Extract the [x, y] coordinate from the center of the cell holding the provided text.  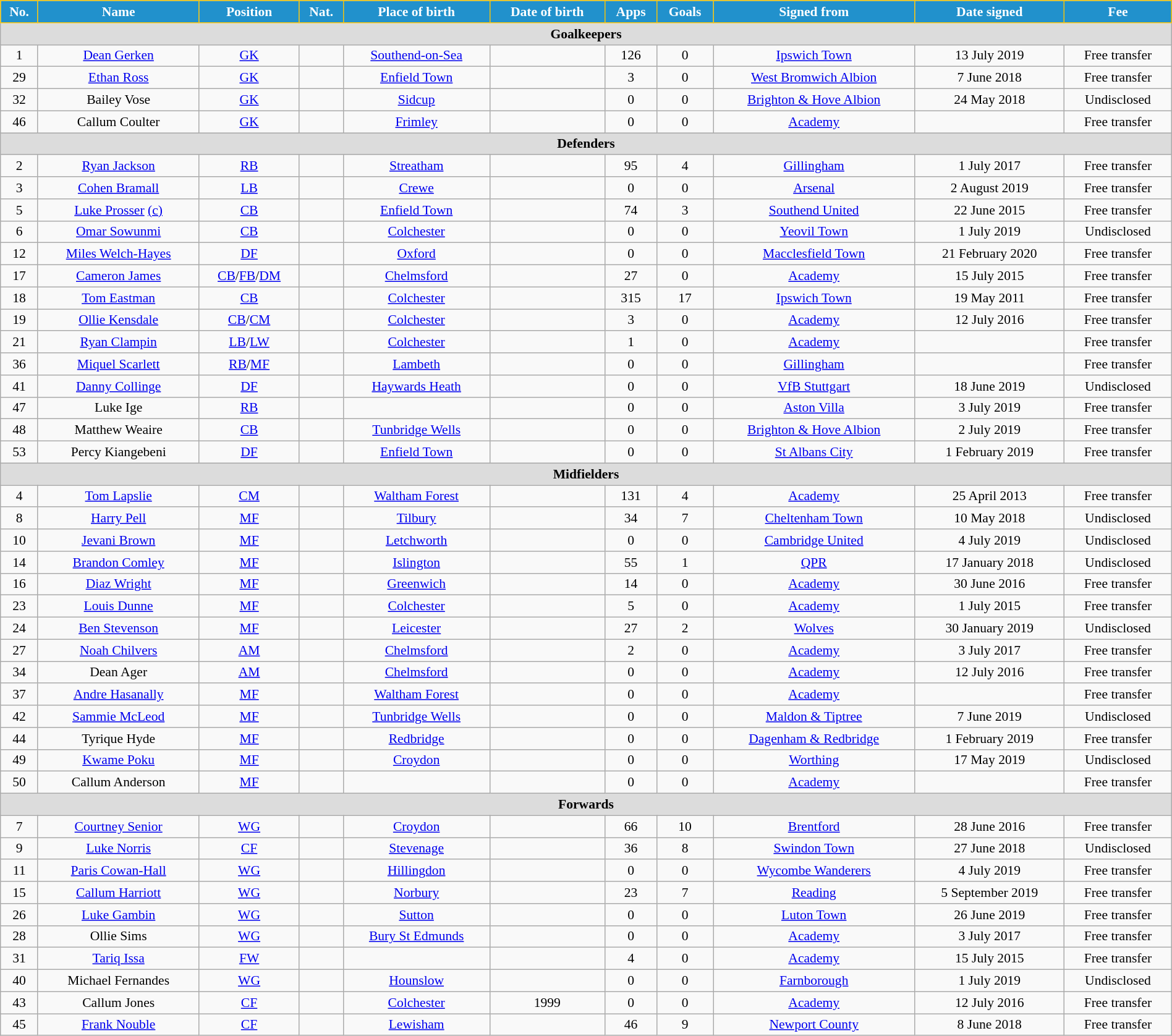
Lewisham [417, 1025]
Courtney Senior [119, 826]
Kwame Poku [119, 760]
131 [631, 496]
Dean Ager [119, 673]
17 May 2019 [990, 760]
95 [631, 166]
13 July 2019 [990, 56]
Islington [417, 563]
41 [20, 386]
Name [119, 12]
10 May 2018 [990, 519]
66 [631, 826]
Streatham [417, 166]
Frimley [417, 122]
Fee [1118, 12]
Date signed [990, 12]
Goals [685, 12]
Brandon Comley [119, 563]
Jevani Brown [119, 540]
Diaz Wright [119, 584]
Ben Stevenson [119, 629]
5 September 2019 [990, 893]
Signed from [814, 12]
28 [20, 936]
Oxford [417, 254]
Dean Gerken [119, 56]
Paris Cowan-Hall [119, 871]
44 [20, 739]
1 July 2017 [990, 166]
Place of birth [417, 12]
Ollie Kensdale [119, 320]
16 [20, 584]
29 [20, 78]
Lambeth [417, 364]
19 [20, 320]
Noah Chilvers [119, 650]
LB [249, 188]
50 [20, 783]
Reading [814, 893]
126 [631, 56]
45 [20, 1025]
30 January 2019 [990, 629]
21 [20, 342]
Newport County [814, 1025]
28 June 2016 [990, 826]
31 [20, 959]
19 May 2011 [990, 298]
Tariq Issa [119, 959]
Southend-on-Sea [417, 56]
21 February 2020 [990, 254]
Swindon Town [814, 849]
Percy Kiangebeni [119, 452]
Farnborough [814, 981]
Forwards [586, 805]
15 [20, 893]
Macclesfield Town [814, 254]
12 [20, 254]
17 January 2018 [990, 563]
Date of birth [547, 12]
24 May 2018 [990, 100]
Danny Collinge [119, 386]
CM [249, 496]
Luke Gambin [119, 915]
7 June 2019 [990, 716]
Callum Coulter [119, 122]
3 July 2019 [990, 408]
Sammie McLeod [119, 716]
Cohen Bramall [119, 188]
Callum Anderson [119, 783]
Defenders [586, 144]
Goalkeepers [586, 34]
49 [20, 760]
RB/MF [249, 364]
Aston Villa [814, 408]
55 [631, 563]
Callum Harriott [119, 893]
74 [631, 210]
47 [20, 408]
Wycombe Wanderers [814, 871]
8 June 2018 [990, 1025]
27 June 2018 [990, 849]
Ollie Sims [119, 936]
Crewe [417, 188]
26 [20, 915]
26 June 2019 [990, 915]
Southend United [814, 210]
1999 [547, 1003]
Harry Pell [119, 519]
Stevenage [417, 849]
43 [20, 1003]
Omar Sowunmi [119, 232]
30 June 2016 [990, 584]
Tyrique Hyde [119, 739]
Cheltenham Town [814, 519]
2 July 2019 [990, 430]
Haywards Heath [417, 386]
315 [631, 298]
37 [20, 695]
Hounslow [417, 981]
24 [20, 629]
Worthing [814, 760]
VfB Stuttgart [814, 386]
Luke Ige [119, 408]
Luke Norris [119, 849]
Redbridge [417, 739]
25 April 2013 [990, 496]
40 [20, 981]
West Bromwich Albion [814, 78]
22 June 2015 [990, 210]
42 [20, 716]
Luke Prosser (c) [119, 210]
Wolves [814, 629]
Bury St Edmunds [417, 936]
Frank Nouble [119, 1025]
Tom Lapslie [119, 496]
Arsenal [814, 188]
Andre Hasanally [119, 695]
Tom Eastman [119, 298]
Midfielders [586, 474]
Ryan Jackson [119, 166]
Apps [631, 12]
Michael Fernandes [119, 981]
Ethan Ross [119, 78]
Matthew Weaire [119, 430]
48 [20, 430]
18 June 2019 [990, 386]
Ryan Clampin [119, 342]
No. [20, 12]
Bailey Vose [119, 100]
CB/FB/DM [249, 276]
Dagenham & Redbridge [814, 739]
Norbury [417, 893]
Miles Welch-Hayes [119, 254]
53 [20, 452]
18 [20, 298]
Maldon & Tiptree [814, 716]
Callum Jones [119, 1003]
Louis Dunne [119, 606]
1 July 2015 [990, 606]
Hillingdon [417, 871]
Brentford [814, 826]
Leicester [417, 629]
Position [249, 12]
2 August 2019 [990, 188]
Cambridge United [814, 540]
Nat. [321, 12]
32 [20, 100]
Yeovil Town [814, 232]
QPR [814, 563]
CB/CM [249, 320]
11 [20, 871]
FW [249, 959]
Luton Town [814, 915]
Sidcup [417, 100]
LB/LW [249, 342]
Cameron James [119, 276]
6 [20, 232]
Greenwich [417, 584]
7 June 2018 [990, 78]
St Albans City [814, 452]
Letchworth [417, 540]
Miquel Scarlett [119, 364]
Tilbury [417, 519]
Sutton [417, 915]
